Return [X, Y] of the center of cell containing provided text 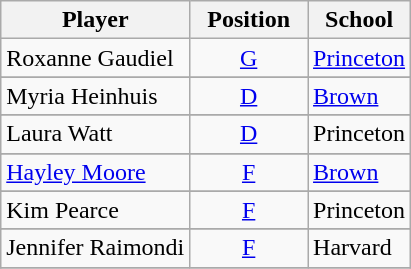
Player [96, 20]
School [360, 20]
G [249, 58]
Roxanne Gaudiel [96, 58]
Myria Heinhuis [96, 96]
Jennifer Raimondi [96, 248]
Harvard [360, 248]
Position [249, 20]
Laura Watt [96, 134]
Hayley Moore [96, 172]
Kim Pearce [96, 210]
